Return the [x, y] coordinate for the center point of the cell that contains the specified text.  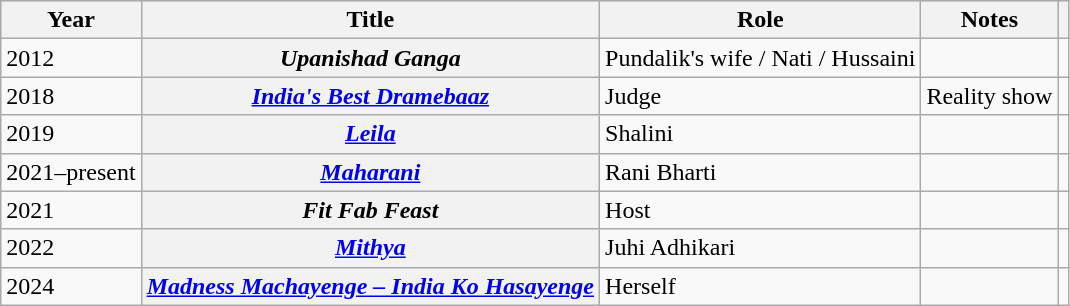
Herself [760, 286]
Role [760, 20]
2012 [71, 58]
Fit Fab Feast [370, 210]
Notes [990, 20]
Mithya [370, 248]
Judge [760, 96]
2018 [71, 96]
2021–present [71, 172]
Year [71, 20]
Reality show [990, 96]
Title [370, 20]
Madness Machayenge – India Ko Hasayenge [370, 286]
Juhi Adhikari [760, 248]
Maharani [370, 172]
Upanishad Ganga [370, 58]
Leila [370, 134]
2024 [71, 286]
Shalini [760, 134]
2022 [71, 248]
2019 [71, 134]
2021 [71, 210]
Pundalik's wife / Nati / Hussaini [760, 58]
India's Best Dramebaaz [370, 96]
Rani Bharti [760, 172]
Host [760, 210]
